Extract the [x, y] coordinate from the center of the cell holding the provided text.  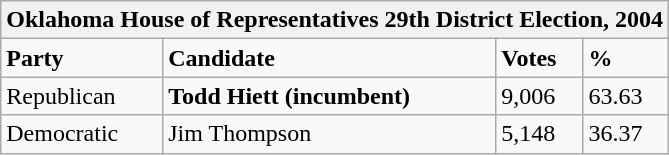
36.37 [626, 134]
9,006 [540, 96]
Republican [82, 96]
Party [82, 58]
Jim Thompson [330, 134]
63.63 [626, 96]
Oklahoma House of Representatives 29th District Election, 2004 [335, 20]
Todd Hiett (incumbent) [330, 96]
Candidate [330, 58]
5,148 [540, 134]
Democratic [82, 134]
Votes [540, 58]
% [626, 58]
